Identify which cell holds the provided text, then report its (X, Y) central coordinate. 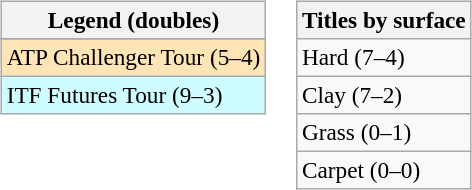
Legend (doubles) (133, 20)
Titles by surface (384, 20)
ITF Futures Tour (9–3) (133, 95)
ATP Challenger Tour (5–4) (133, 57)
Clay (7–2) (384, 95)
Carpet (0–0) (384, 171)
Grass (0–1) (384, 133)
Hard (7–4) (384, 57)
